Identify which cell holds the provided text, then report its (X, Y) central coordinate. 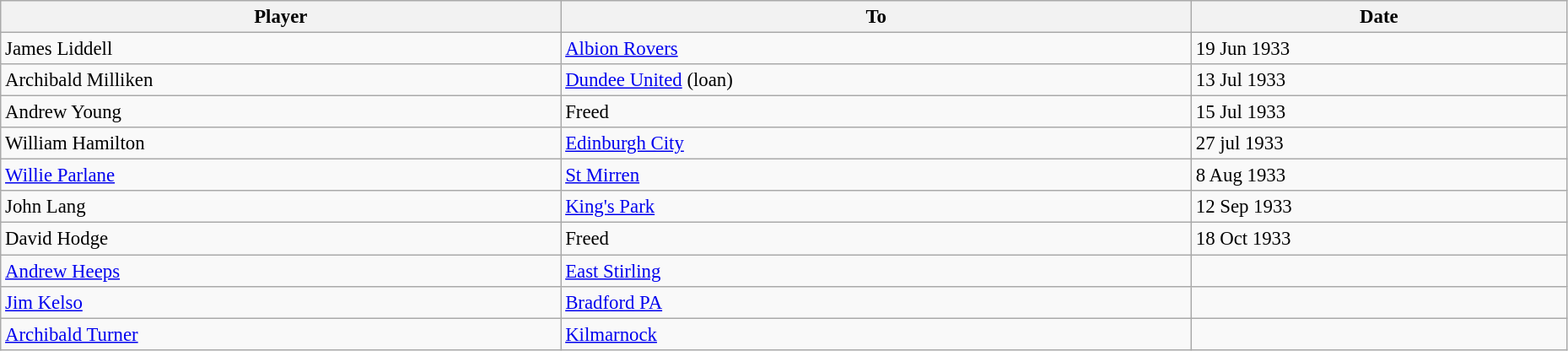
Player (281, 17)
St Mirren (876, 175)
James Liddell (281, 49)
Kilmarnock (876, 334)
Archibald Turner (281, 334)
Albion Rovers (876, 49)
To (876, 17)
Andrew Young (281, 112)
John Lang (281, 207)
Willie Parlane (281, 175)
18 Oct 1933 (1378, 239)
8 Aug 1933 (1378, 175)
15 Jul 1933 (1378, 112)
Andrew Heeps (281, 271)
Bradford PA (876, 302)
Dundee United (loan) (876, 80)
27 jul 1933 (1378, 143)
Date (1378, 17)
Edinburgh City (876, 143)
William Hamilton (281, 143)
13 Jul 1933 (1378, 80)
East Stirling (876, 271)
12 Sep 1933 (1378, 207)
Jim Kelso (281, 302)
King's Park (876, 207)
Archibald Milliken (281, 80)
19 Jun 1933 (1378, 49)
David Hodge (281, 239)
